Pinpoint the cell where the given text exists, returning its [x, y] midpoint coordinate. 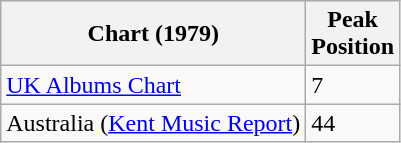
Chart (1979) [154, 34]
7 [353, 85]
UK Albums Chart [154, 85]
PeakPosition [353, 34]
44 [353, 123]
Australia (Kent Music Report) [154, 123]
